Scan for the cell matching the given text and deliver its [x, y] coordinate at center. 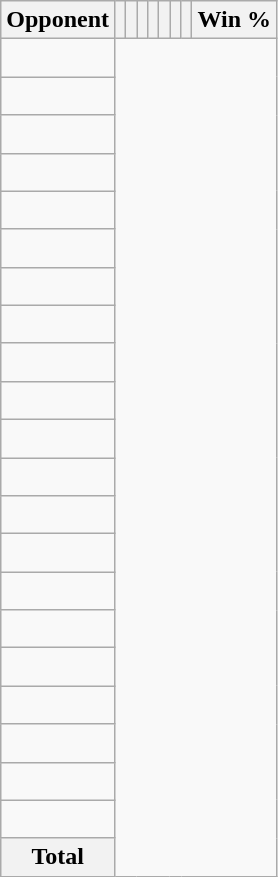
Win % [234, 20]
Opponent [58, 20]
Total [58, 857]
